Return [x, y] of the center of cell containing provided text 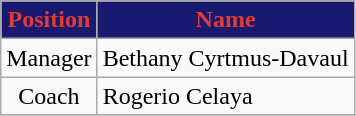
Manager [49, 58]
Name [226, 20]
Coach [49, 96]
Position [49, 20]
Rogerio Celaya [226, 96]
Bethany Cyrtmus-Davaul [226, 58]
